Identify which cell holds the provided text, then report its (x, y) central coordinate. 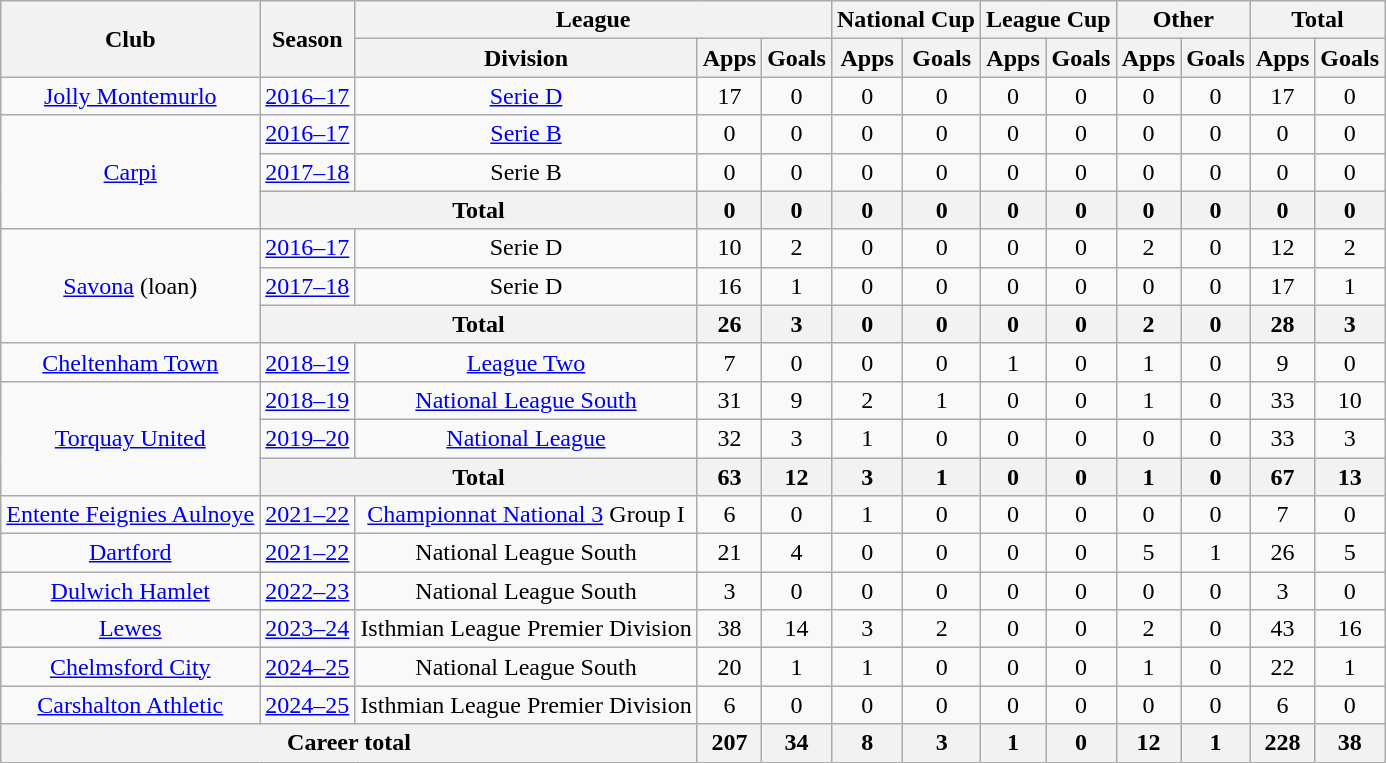
League Two (526, 362)
34 (797, 743)
32 (729, 438)
63 (729, 477)
Carshalton Athletic (130, 705)
Dulwich Hamlet (130, 591)
31 (729, 400)
28 (1282, 324)
20 (729, 667)
14 (797, 629)
4 (797, 553)
207 (729, 743)
National Cup (906, 20)
Carpi (130, 172)
Season (308, 39)
Entente Feignies Aulnoye (130, 515)
43 (1282, 629)
2023–24 (308, 629)
2019–20 (308, 438)
League (594, 20)
67 (1282, 477)
Cheltenham Town (130, 362)
22 (1282, 667)
League Cup (1048, 20)
Other (1183, 20)
Dartford (130, 553)
Savona (loan) (130, 286)
2022–23 (308, 591)
Career total (349, 743)
8 (867, 743)
21 (729, 553)
Lewes (130, 629)
13 (1350, 477)
Torquay United (130, 438)
National League (526, 438)
Club (130, 39)
Chelmsford City (130, 667)
228 (1282, 743)
Championnat National 3 Group I (526, 515)
Division (526, 58)
Jolly Montemurlo (130, 96)
